Determine the [x, y] coordinate at the center of the cell enclosing the given text.  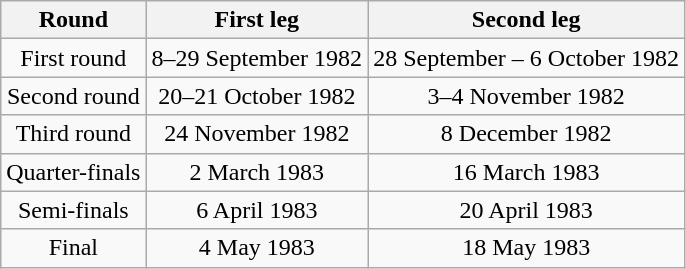
Round [74, 20]
Second leg [526, 20]
16 March 1983 [526, 172]
First round [74, 58]
Second round [74, 96]
3–4 November 1982 [526, 96]
Final [74, 248]
Quarter-finals [74, 172]
20–21 October 1982 [257, 96]
18 May 1983 [526, 248]
20 April 1983 [526, 210]
6 April 1983 [257, 210]
2 March 1983 [257, 172]
Third round [74, 134]
28 September – 6 October 1982 [526, 58]
Semi-finals [74, 210]
24 November 1982 [257, 134]
First leg [257, 20]
8–29 September 1982 [257, 58]
8 December 1982 [526, 134]
4 May 1983 [257, 248]
